Return the [X, Y] coordinate for the center point of the cell that contains the specified text.  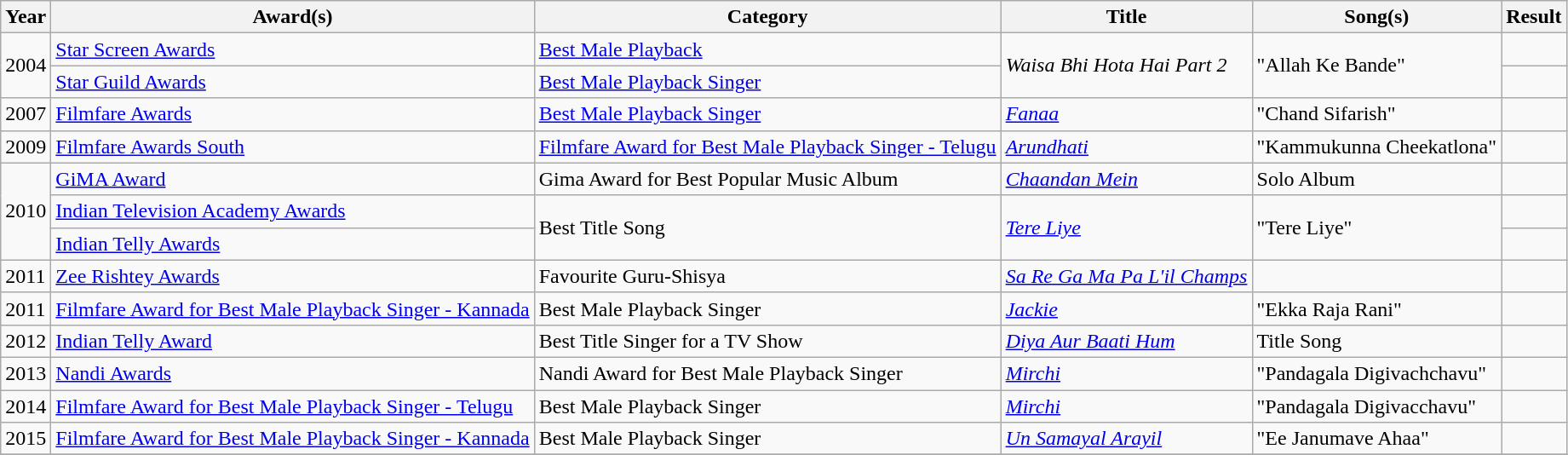
2009 [26, 147]
Star Guild Awards [293, 82]
2004 [26, 66]
"Chand Sifarish" [1376, 114]
Zee Rishtey Awards [293, 276]
Diya Aur Baati Hum [1126, 341]
2012 [26, 341]
Filmfare Awards South [293, 147]
Result [1534, 17]
Sa Re Ga Ma Pa L'il Champs [1126, 276]
Un Samayal Arayil [1126, 439]
2010 [26, 211]
2007 [26, 114]
Chaandan Mein [1126, 179]
2015 [26, 439]
Award(s) [293, 17]
"Allah Ke Bande" [1376, 66]
Nandi Awards [293, 373]
Arundhati [1126, 147]
Title Song [1376, 341]
Favourite Guru-Shisya [767, 276]
Song(s) [1376, 17]
Jackie [1126, 308]
Best Title Singer for a TV Show [767, 341]
2013 [26, 373]
Indian Telly Award [293, 341]
Star Screen Awards [293, 49]
Solo Album [1376, 179]
Fanaa [1126, 114]
Indian Telly Awards [293, 244]
Gima Award for Best Popular Music Album [767, 179]
Title [1126, 17]
Indian Television Academy Awards [293, 211]
Year [26, 17]
"Kammukunna Cheekatlona" [1376, 147]
2014 [26, 406]
Waisa Bhi Hota Hai Part 2 [1126, 66]
"Ee Janumave Ahaa" [1376, 439]
Tere Liye [1126, 227]
"Pandagala Digivachchavu" [1376, 373]
"Tere Liye" [1376, 227]
Category [767, 17]
Filmfare Awards [293, 114]
"Pandagala Digivacchavu" [1376, 406]
GiMA Award [293, 179]
Best Male Playback [767, 49]
Best Title Song [767, 227]
Nandi Award for Best Male Playback Singer [767, 373]
"Ekka Raja Rani" [1376, 308]
